Capture the cell that displays the provided text and extract its (X, Y) central coordinate. 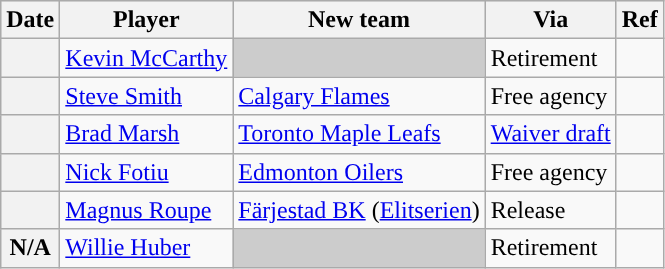
Ref (640, 20)
Edmonton Oilers (359, 172)
Nick Fotiu (146, 172)
Kevin McCarthy (146, 58)
N/A (30, 248)
New team (359, 20)
Release (550, 210)
Brad Marsh (146, 134)
Date (30, 20)
Steve Smith (146, 96)
Färjestad BK (Elitserien) (359, 210)
Magnus Roupe (146, 210)
Player (146, 20)
Waiver draft (550, 134)
Willie Huber (146, 248)
Toronto Maple Leafs (359, 134)
Calgary Flames (359, 96)
Via (550, 20)
